Return the (X, Y) coordinate for the center point of the cell that contains the specified text.  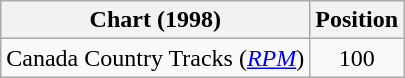
100 (357, 58)
Position (357, 20)
Chart (1998) (156, 20)
Canada Country Tracks (RPM) (156, 58)
